Locate the cell with the specified text and output its [X, Y] center coordinate. 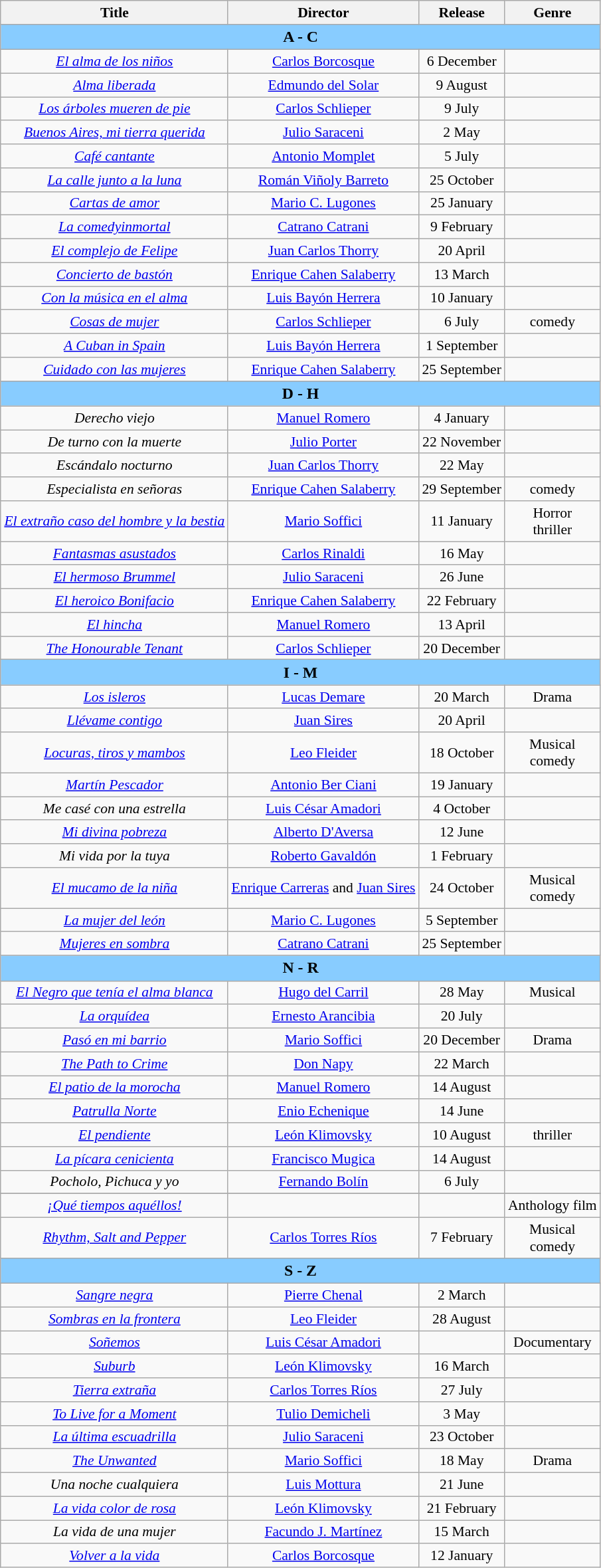
The Path to Crime [114, 1064]
Sombras en la frontera [114, 1319]
12 January [461, 1556]
Mujeres en sombra [114, 944]
6 December [461, 62]
Los árboles mueren de pie [114, 109]
Ernesto Arancibia [323, 1017]
20 March [461, 697]
23 October [461, 1437]
El extraño caso del hombre y la bestia [114, 521]
Román Viñoly Barreto [323, 180]
9 August [461, 85]
Juan Sires [323, 721]
28 May [461, 993]
22 May [461, 466]
1 September [461, 345]
El Negro que tenía el alma blanca [114, 993]
10 January [461, 298]
25 January [461, 203]
5 September [461, 920]
1 February [461, 856]
Antonio Momplet [323, 156]
22 November [461, 442]
El heroico Bonifacio [114, 601]
El mucamo de la niña [114, 888]
Documentary [553, 1343]
Carlos Rinaldi [323, 553]
27 July [461, 1390]
15 March [461, 1532]
Cosas de mujer [114, 322]
Edmundo del Solar [323, 85]
2 May [461, 133]
Enio Echenique [323, 1112]
La comedyinmortal [114, 227]
La última escuadrilla [114, 1437]
16 March [461, 1367]
Fantasmas asustados [114, 553]
Tierra extraña [114, 1390]
9 July [461, 109]
Una noche cualquiera [114, 1485]
19 January [461, 785]
21 June [461, 1485]
D - H [300, 393]
The Unwanted [114, 1461]
13 April [461, 625]
Cuidado con las mujeres [114, 369]
Horrorthriller [553, 521]
18 May [461, 1461]
La calle junto a la luna [114, 180]
Buenos Aires, mi tierra querida [114, 133]
Especialista en señoras [114, 489]
9 February [461, 227]
Soñemos [114, 1343]
El hermoso Brummel [114, 577]
22 February [461, 601]
Pasó en mi barrio [114, 1040]
7 February [461, 1238]
Mi divina pobreza [114, 833]
4 October [461, 809]
Alberto D'Aversa [323, 833]
Julio Porter [323, 442]
26 June [461, 577]
Genre [553, 13]
El alma de los niños [114, 62]
La pícara cenicienta [114, 1159]
Enrique Carreras and Juan Sires [323, 888]
5 July [461, 156]
28 August [461, 1319]
Derecho viejo [114, 418]
11 January [461, 521]
La vida de una mujer [114, 1532]
Concierto de bastón [114, 274]
A - C [300, 37]
Francisco Mugica [323, 1159]
20 July [461, 1017]
Director [323, 13]
Pierre Chenal [323, 1296]
Me casé con una estrella [114, 809]
25 October [461, 180]
El complejo de Felipe [114, 251]
El hincha [114, 625]
El patio de la morocha [114, 1088]
Tulio Demicheli [323, 1414]
Escándalo nocturno [114, 466]
29 September [461, 489]
16 May [461, 553]
De turno con la muerte [114, 442]
Locuras, tiros y mambos [114, 752]
A Cuban in Spain [114, 345]
Martín Pescador [114, 785]
Mi vida por la tuya [114, 856]
18 October [461, 752]
To Live for a Moment [114, 1414]
Fernando Bolín [323, 1182]
3 May [461, 1414]
Musical [553, 993]
13 March [461, 274]
Anthology film [553, 1206]
La vida color de rosa [114, 1508]
La orquídea [114, 1017]
Patrulla Norte [114, 1112]
Café cantante [114, 156]
Don Napy [323, 1064]
S - Z [300, 1271]
Lucas Demare [323, 697]
Rhythm, Salt and Pepper [114, 1238]
I - M [300, 672]
22 March [461, 1064]
Sangre negra [114, 1296]
4 January [461, 418]
El pendiente [114, 1135]
Hugo del Carril [323, 993]
thriller [553, 1135]
¡Qué tiempos aquéllos! [114, 1206]
21 February [461, 1508]
2 March [461, 1296]
Roberto Gavaldón [323, 856]
N - R [300, 968]
24 October [461, 888]
Con la música en el alma [114, 298]
Facundo J. Martínez [323, 1532]
Title [114, 13]
Volver a la vida [114, 1556]
Suburb [114, 1367]
La mujer del león [114, 920]
Cartas de amor [114, 203]
Pocholo, Pichuca y yo [114, 1182]
12 June [461, 833]
The Honourable Tenant [114, 648]
14 June [461, 1112]
Llévame contigo [114, 721]
Alma liberada [114, 85]
Los isleros [114, 697]
Release [461, 13]
10 August [461, 1135]
Antonio Ber Ciani [323, 785]
Luis Mottura [323, 1485]
